Extract the (x, y) coordinate from the center of the cell holding the provided text.  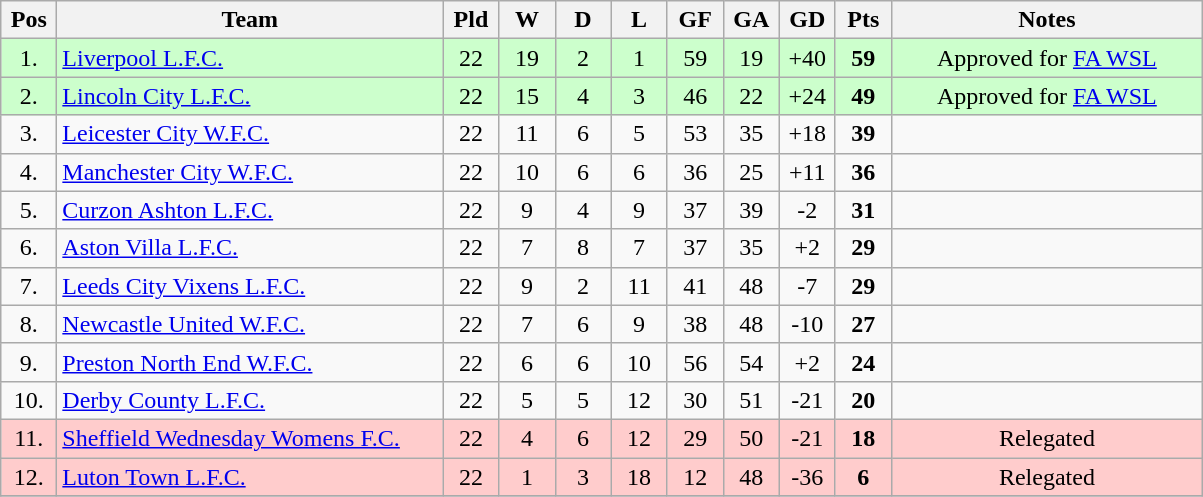
11. (29, 438)
24 (863, 362)
Team (250, 20)
+11 (807, 172)
8. (29, 324)
GA (751, 20)
6. (29, 248)
27 (863, 324)
Manchester City W.F.C. (250, 172)
4. (29, 172)
38 (695, 324)
Aston Villa L.F.C. (250, 248)
7. (29, 286)
Pos (29, 20)
-7 (807, 286)
46 (695, 96)
Lincoln City L.F.C. (250, 96)
Luton Town L.F.C. (250, 477)
15 (527, 96)
9. (29, 362)
GD (807, 20)
+24 (807, 96)
-10 (807, 324)
Preston North End W.F.C. (250, 362)
8 (583, 248)
3. (29, 134)
12. (29, 477)
W (527, 20)
Pts (863, 20)
Newcastle United W.F.C. (250, 324)
56 (695, 362)
Curzon Ashton L.F.C. (250, 210)
D (583, 20)
L (639, 20)
49 (863, 96)
51 (751, 400)
5. (29, 210)
Sheffield Wednesday Womens F.C. (250, 438)
-36 (807, 477)
41 (695, 286)
+18 (807, 134)
30 (695, 400)
1. (29, 58)
Liverpool L.F.C. (250, 58)
31 (863, 210)
Pld (471, 20)
50 (751, 438)
Leicester City W.F.C. (250, 134)
Leeds City Vixens L.F.C. (250, 286)
54 (751, 362)
Derby County L.F.C. (250, 400)
25 (751, 172)
-2 (807, 210)
2. (29, 96)
20 (863, 400)
GF (695, 20)
+40 (807, 58)
10. (29, 400)
53 (695, 134)
Notes (1046, 20)
